Return [X, Y] of the center of cell containing provided text 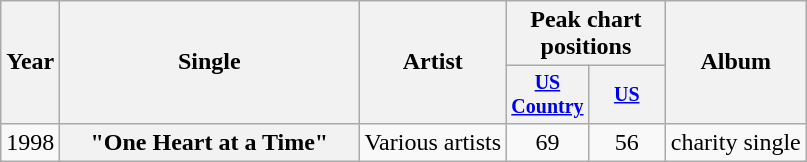
US Country [548, 94]
Artist [433, 62]
69 [548, 142]
Peak chartpositions [586, 34]
56 [626, 142]
1998 [30, 142]
"One Heart at a Time" [210, 142]
US [626, 94]
Single [210, 62]
Various artists [433, 142]
Year [30, 62]
charity single [736, 142]
Album [736, 62]
